Locate the cell with the specified text and output its [x, y] center coordinate. 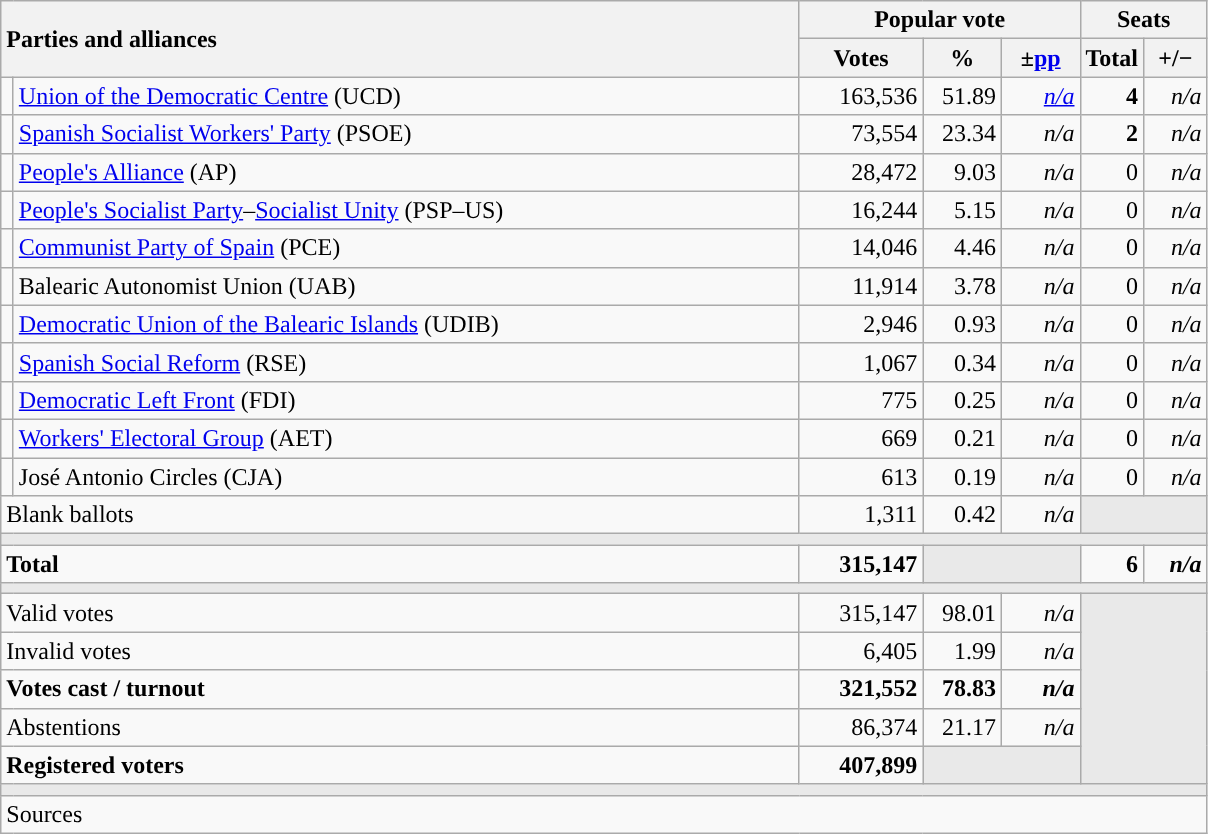
Sources [604, 814]
Communist Party of Spain (PCE) [406, 248]
21.17 [962, 727]
Popular vote [940, 20]
1,067 [861, 362]
Spanish Socialist Workers' Party (PSOE) [406, 134]
11,914 [861, 286]
3.78 [962, 286]
0.25 [962, 400]
People's Alliance (AP) [406, 172]
Seats [1144, 20]
9.03 [962, 172]
163,536 [861, 96]
23.34 [962, 134]
Votes cast / turnout [400, 689]
Parties and alliances [400, 39]
Democratic Union of the Balearic Islands (UDIB) [406, 324]
Spanish Social Reform (RSE) [406, 362]
Valid votes [400, 613]
0.93 [962, 324]
4 [1112, 96]
Abstentions [400, 727]
4.46 [962, 248]
1.99 [962, 651]
1,311 [861, 515]
0.21 [962, 438]
Blank ballots [400, 515]
0.19 [962, 477]
86,374 [861, 727]
14,046 [861, 248]
51.89 [962, 96]
5.15 [962, 210]
2,946 [861, 324]
28,472 [861, 172]
407,899 [861, 765]
98.01 [962, 613]
16,244 [861, 210]
±pp [1040, 58]
People's Socialist Party–Socialist Unity (PSP–US) [406, 210]
78.83 [962, 689]
2 [1112, 134]
0.42 [962, 515]
669 [861, 438]
73,554 [861, 134]
775 [861, 400]
Union of the Democratic Centre (UCD) [406, 96]
+/− [1176, 58]
613 [861, 477]
0.34 [962, 362]
José Antonio Circles (CJA) [406, 477]
6 [1112, 564]
6,405 [861, 651]
Registered voters [400, 765]
Invalid votes [400, 651]
Democratic Left Front (FDI) [406, 400]
Workers' Electoral Group (AET) [406, 438]
Votes [861, 58]
Balearic Autonomist Union (UAB) [406, 286]
321,552 [861, 689]
% [962, 58]
